Identify which cell holds the provided text, then report its [x, y] central coordinate. 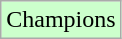
Champions [61, 20]
